Extract the (X, Y) coordinate from the center of the cell holding the provided text.  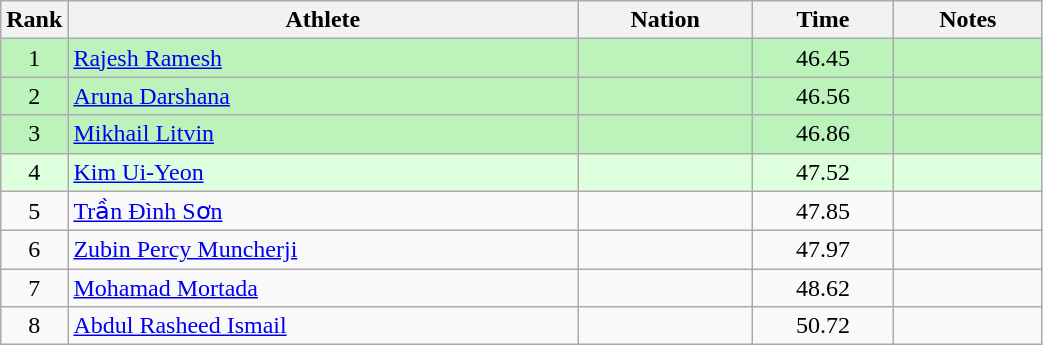
Kim Ui-Yeon (323, 172)
Notes (968, 20)
48.62 (822, 288)
47.85 (822, 211)
6 (34, 250)
46.56 (822, 96)
3 (34, 134)
7 (34, 288)
Aruna Darshana (323, 96)
8 (34, 326)
47.97 (822, 250)
Rajesh Ramesh (323, 58)
Athlete (323, 20)
Trần Đình Sơn (323, 211)
50.72 (822, 326)
46.86 (822, 134)
46.45 (822, 58)
Mikhail Litvin (323, 134)
Rank (34, 20)
47.52 (822, 172)
Time (822, 20)
5 (34, 211)
4 (34, 172)
2 (34, 96)
Mohamad Mortada (323, 288)
Nation (666, 20)
Zubin Percy Muncherji (323, 250)
Abdul Rasheed Ismail (323, 326)
1 (34, 58)
